Return the (X, Y) coordinate for the center point of the cell that contains the specified text.  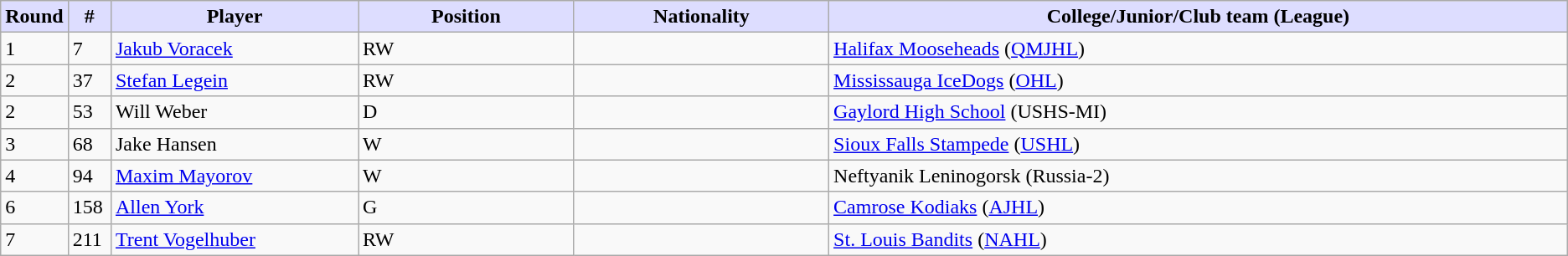
Player (235, 17)
Mississauga IceDogs (OHL) (1199, 80)
68 (89, 144)
Stefan Legein (235, 80)
Camrose Kodiaks (AJHL) (1199, 207)
Jake Hansen (235, 144)
Allen York (235, 207)
# (89, 17)
94 (89, 176)
4 (34, 176)
1 (34, 49)
St. Louis Bandits (NAHL) (1199, 239)
Neftyanik Leninogorsk (Russia-2) (1199, 176)
Halifax Mooseheads (QMJHL) (1199, 49)
53 (89, 112)
College/Junior/Club team (League) (1199, 17)
Position (467, 17)
Maxim Mayorov (235, 176)
G (467, 207)
Jakub Voracek (235, 49)
D (467, 112)
Trent Vogelhuber (235, 239)
Round (34, 17)
158 (89, 207)
Nationality (701, 17)
Sioux Falls Stampede (USHL) (1199, 144)
3 (34, 144)
6 (34, 207)
211 (89, 239)
Will Weber (235, 112)
Gaylord High School (USHS-MI) (1199, 112)
37 (89, 80)
